Detect which cell encompasses the target text, then output its (X, Y) center coordinate. 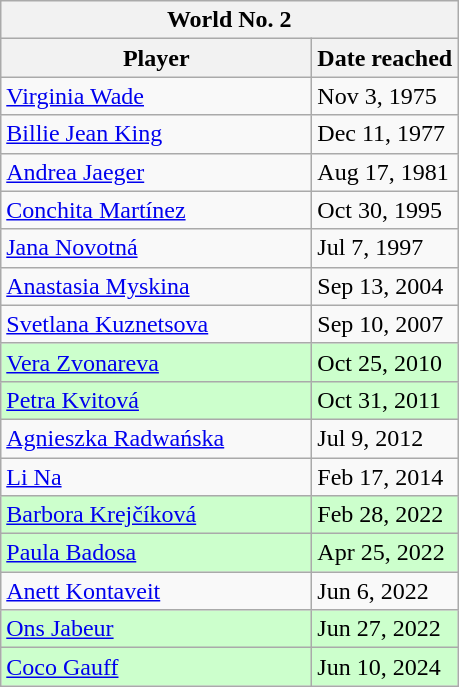
Jun 27, 2022 (385, 629)
Oct 30, 1995 (385, 210)
Conchita Martínez (156, 210)
Nov 3, 1975 (385, 96)
World No. 2 (230, 20)
Anastasia Myskina (156, 286)
Oct 31, 2011 (385, 400)
Oct 25, 2010 (385, 362)
Svetlana Kuznetsova (156, 324)
Virginia Wade (156, 96)
Anett Kontaveit (156, 591)
Jun 10, 2024 (385, 667)
Billie Jean King (156, 134)
Apr 25, 2022 (385, 553)
Barbora Krejčíková (156, 515)
Player (156, 58)
Petra Kvitová (156, 400)
Date reached (385, 58)
Sep 13, 2004 (385, 286)
Coco Gauff (156, 667)
Li Na (156, 477)
Jul 7, 1997 (385, 248)
Andrea Jaeger (156, 172)
Feb 28, 2022 (385, 515)
Dec 11, 1977 (385, 134)
Agnieszka Radwańska (156, 438)
Jana Novotná (156, 248)
Vera Zvonareva (156, 362)
Sep 10, 2007 (385, 324)
Jun 6, 2022 (385, 591)
Feb 17, 2014 (385, 477)
Jul 9, 2012 (385, 438)
Ons Jabeur (156, 629)
Paula Badosa (156, 553)
Aug 17, 1981 (385, 172)
